Pinpoint the cell where the given text exists, returning its (x, y) midpoint coordinate. 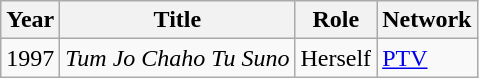
Title (178, 20)
Network (427, 20)
Year (30, 20)
Tum Jo Chaho Tu Suno (178, 58)
Role (336, 20)
1997 (30, 58)
PTV (427, 58)
Herself (336, 58)
